Find where the given text appears and provide that cell's center as (x, y) coordinate. 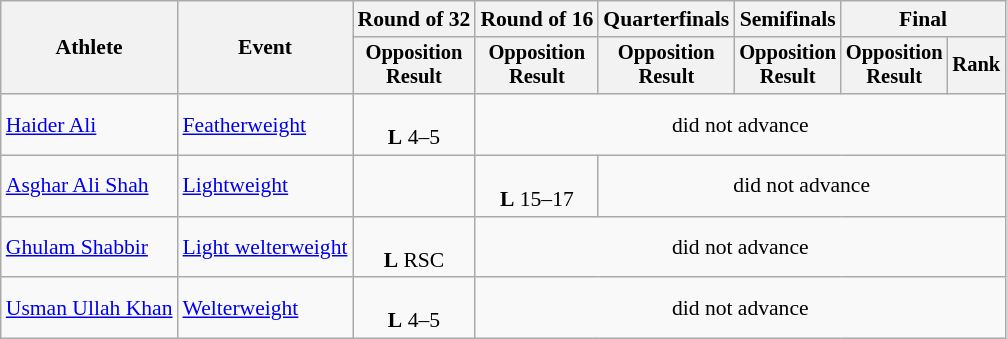
Semifinals (788, 19)
Final (923, 19)
Light welterweight (266, 248)
Featherweight (266, 124)
Round of 16 (536, 19)
Welterweight (266, 308)
Haider Ali (90, 124)
Event (266, 48)
Round of 32 (414, 19)
Lightweight (266, 186)
Usman Ullah Khan (90, 308)
Rank (977, 66)
Quarterfinals (666, 19)
Asghar Ali Shah (90, 186)
L RSC (414, 248)
Ghulam Shabbir (90, 248)
Athlete (90, 48)
L 15–17 (536, 186)
